Identify which cell holds the provided text, then report its [X, Y] central coordinate. 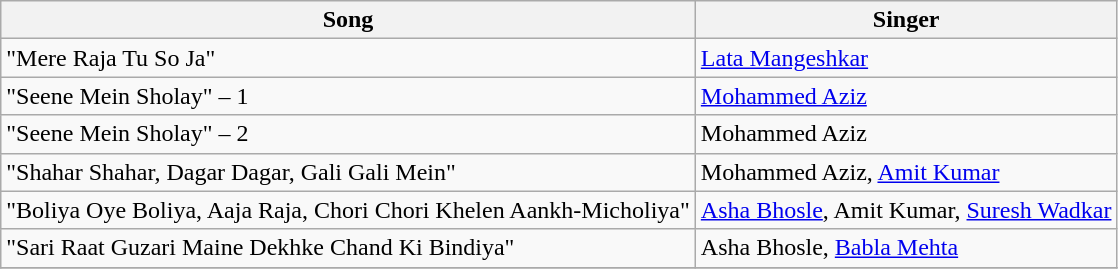
"Sari Raat Guzari Maine Dekhke Chand Ki Bindiya" [348, 248]
Song [348, 20]
Asha Bhosle, Babla Mehta [906, 248]
Mohammed Aziz, Amit Kumar [906, 172]
"Seene Mein Sholay" – 1 [348, 96]
"Boliya Oye Boliya, Aaja Raja, Chori Chori Khelen Aankh-Micholiya" [348, 210]
"Mere Raja Tu So Ja" [348, 58]
Singer [906, 20]
"Seene Mein Sholay" – 2 [348, 134]
"Shahar Shahar, Dagar Dagar, Gali Gali Mein" [348, 172]
Lata Mangeshkar [906, 58]
Asha Bhosle, Amit Kumar, Suresh Wadkar [906, 210]
